Search for the cell housing the specified text and yield its [x, y] center coordinate. 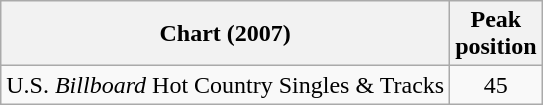
Chart (2007) [226, 34]
45 [496, 85]
Peakposition [496, 34]
U.S. Billboard Hot Country Singles & Tracks [226, 85]
